Pinpoint the cell where the given text exists, returning its [X, Y] midpoint coordinate. 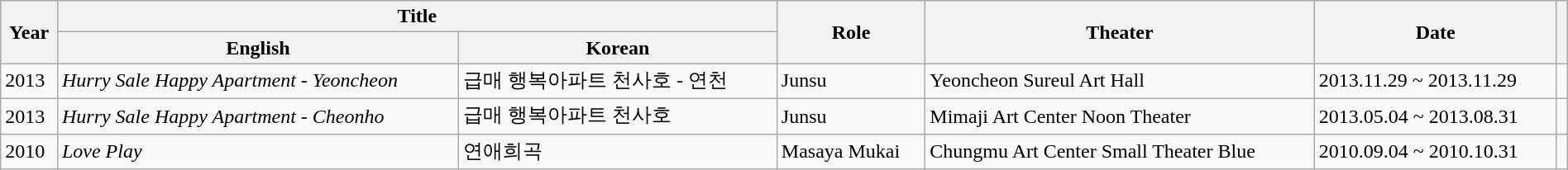
English [258, 48]
2013.11.29 ~ 2013.11.29 [1436, 81]
Date [1436, 32]
Korean [617, 48]
2013.05.04 ~ 2013.08.31 [1436, 116]
급매 행복아파트 천사호 - 연천 [617, 81]
Theater [1120, 32]
Love Play [258, 152]
연애희곡 [617, 152]
Mimaji Art Center Noon Theater [1120, 116]
Chungmu Art Center Small Theater Blue [1120, 152]
2010.09.04 ~ 2010.10.31 [1436, 152]
급매 행복아파트 천사호 [617, 116]
Yeoncheon Sureul Art Hall [1120, 81]
Masaya Mukai [850, 152]
Hurry Sale Happy Apartment - Yeoncheon [258, 81]
Year [30, 32]
Hurry Sale Happy Apartment - Cheonho [258, 116]
Role [850, 32]
2010 [30, 152]
Title [417, 17]
